Locate the cell with the specified text and output its (x, y) center coordinate. 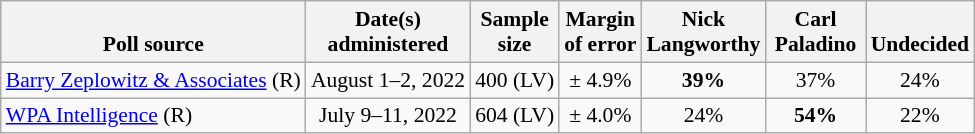
22% (920, 116)
± 4.0% (600, 116)
Marginof error (600, 32)
WPA Intelligence (R) (154, 116)
400 (LV) (514, 80)
Samplesize (514, 32)
604 (LV) (514, 116)
Undecided (920, 32)
CarlPaladino (815, 32)
August 1–2, 2022 (388, 80)
Barry Zeplowitz & Associates (R) (154, 80)
July 9–11, 2022 (388, 116)
39% (703, 80)
Poll source (154, 32)
Date(s)administered (388, 32)
± 4.9% (600, 80)
NickLangworthy (703, 32)
54% (815, 116)
37% (815, 80)
